Identify which cell holds the provided text, then report its (X, Y) central coordinate. 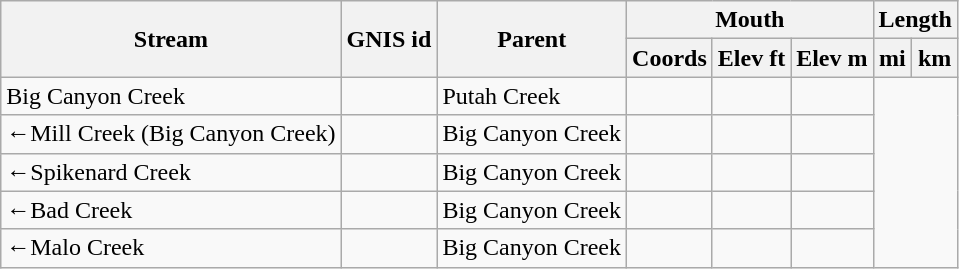
←Bad Creek (171, 210)
Putah Creek (532, 96)
Length (915, 20)
mi (892, 58)
←Mill Creek (Big Canyon Creek) (171, 134)
Mouth (750, 20)
km (935, 58)
GNIS id (389, 39)
Elev ft (751, 58)
Coords (670, 58)
Parent (532, 39)
Elev m (832, 58)
←Spikenard Creek (171, 172)
Stream (171, 39)
←Malo Creek (171, 248)
